From the cell containing the given text, extract its center point as [x, y] coordinate. 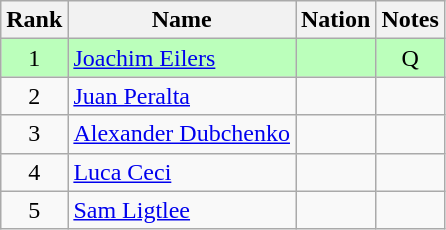
Sam Ligtlee [182, 210]
2 [34, 96]
3 [34, 134]
Joachim Eilers [182, 58]
Name [182, 20]
Notes [410, 20]
4 [34, 172]
Q [410, 58]
5 [34, 210]
Luca Ceci [182, 172]
Rank [34, 20]
Nation [336, 20]
1 [34, 58]
Juan Peralta [182, 96]
Alexander Dubchenko [182, 134]
